Output the (X, Y) coordinate of the center of the cell containing the given text.  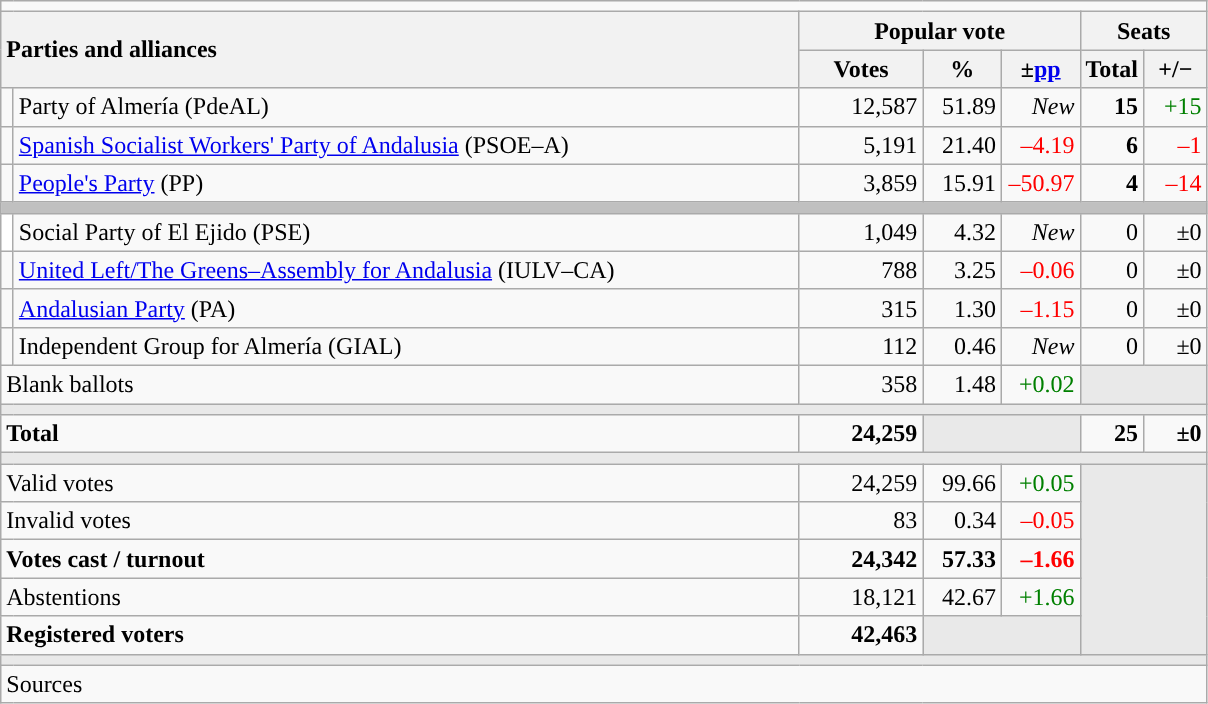
+0.02 (1040, 384)
+0.05 (1040, 483)
+1.66 (1040, 597)
42,463 (861, 635)
Party of Almería (PdeAL) (406, 107)
4.32 (962, 232)
Independent Group for Almería (GIAL) (406, 346)
–0.05 (1040, 521)
–50.97 (1040, 183)
99.66 (962, 483)
Andalusian Party (PA) (406, 308)
788 (861, 270)
Popular vote (940, 31)
0.34 (962, 521)
6 (1112, 145)
Registered voters (400, 635)
42.67 (962, 597)
% (962, 69)
Parties and alliances (400, 50)
Blank ballots (400, 384)
358 (861, 384)
Votes cast / turnout (400, 559)
Spanish Socialist Workers' Party of Andalusia (PSOE–A) (406, 145)
–0.06 (1040, 270)
3.25 (962, 270)
112 (861, 346)
–1.66 (1040, 559)
21.40 (962, 145)
18,121 (861, 597)
24,342 (861, 559)
–4.19 (1040, 145)
83 (861, 521)
+15 (1176, 107)
Seats (1144, 31)
15.91 (962, 183)
Abstentions (400, 597)
1.30 (962, 308)
5,191 (861, 145)
0.46 (962, 346)
–14 (1176, 183)
25 (1112, 434)
51.89 (962, 107)
Social Party of El Ejido (PSE) (406, 232)
–1 (1176, 145)
+/− (1176, 69)
Invalid votes (400, 521)
Sources (604, 684)
15 (1112, 107)
–1.15 (1040, 308)
Votes (861, 69)
12,587 (861, 107)
1,049 (861, 232)
Valid votes (400, 483)
United Left/The Greens–Assembly for Andalusia (IULV–CA) (406, 270)
1.48 (962, 384)
57.33 (962, 559)
315 (861, 308)
3,859 (861, 183)
People's Party (PP) (406, 183)
±pp (1040, 69)
4 (1112, 183)
